Locate the cell with the specified text and output its (X, Y) center coordinate. 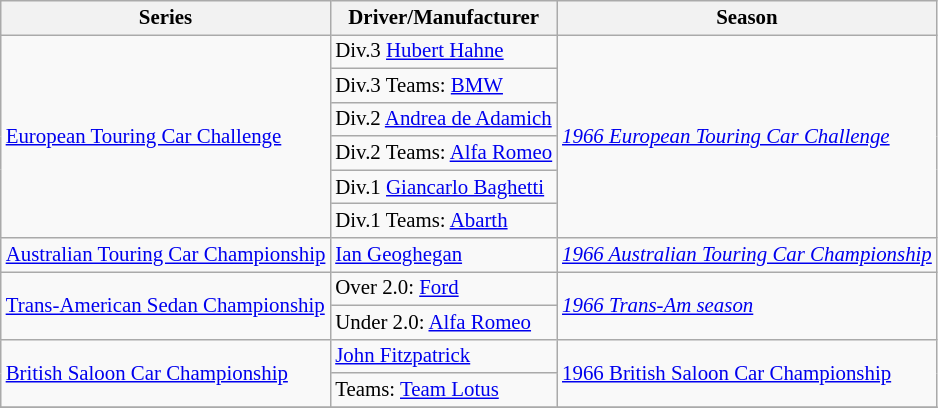
Australian Touring Car Championship (166, 255)
Series (166, 18)
1966 British Saloon Car Championship (747, 373)
1966 European Touring Car Challenge (747, 136)
British Saloon Car Championship (166, 373)
Div.2 Andrea de Adamich (444, 119)
Div.3 Teams: BMW (444, 85)
Div.3 Hubert Hahne (444, 51)
Ian Geoghegan (444, 255)
1966 Australian Touring Car Championship (747, 255)
Over 2.0: Ford (444, 288)
Div.1 Teams: Abarth (444, 221)
1966 Trans-Am season (747, 305)
Driver/Manufacturer (444, 18)
John Fitzpatrick (444, 356)
Div.2 Teams: Alfa Romeo (444, 153)
Div.1 Giancarlo Baghetti (444, 187)
Trans-American Sedan Championship (166, 305)
Season (747, 18)
European Touring Car Challenge (166, 136)
Under 2.0: Alfa Romeo (444, 322)
Teams: Team Lotus (444, 390)
